Locate the cell with the specified text and output its [x, y] center coordinate. 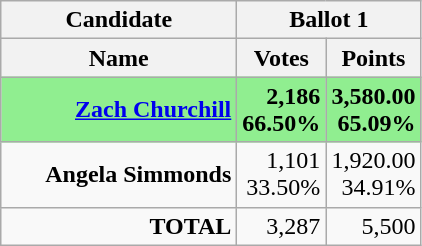
Votes [282, 58]
Candidate [119, 20]
TOTAL [119, 226]
2,18666.50% [282, 110]
1,920.0034.91% [374, 174]
Name [119, 58]
5,500 [374, 226]
3,580.0065.09% [374, 110]
Points [374, 58]
Ballot 1 [329, 20]
3,287 [282, 226]
Angela Simmonds [119, 174]
1,10133.50% [282, 174]
Zach Churchill [119, 110]
